Provide the [x, y] coordinate of the cell's center where the given text is located.  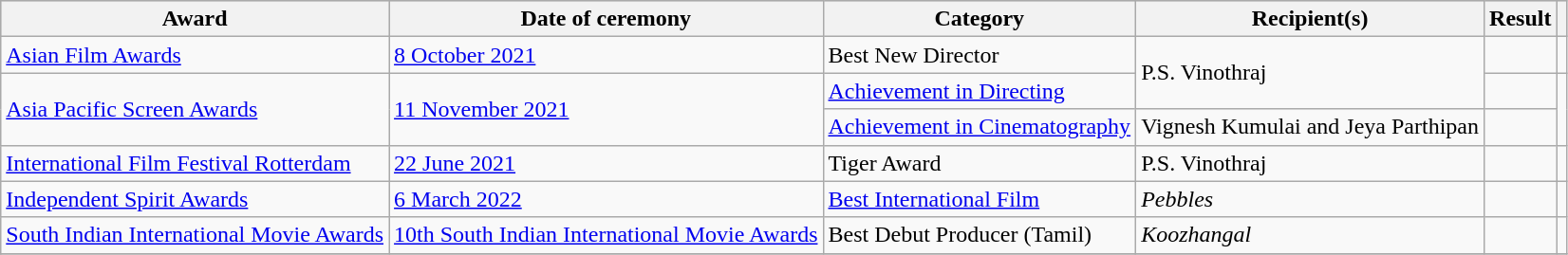
Result [1521, 19]
Independent Spirit Awards [196, 199]
Achievement in Cinematography [980, 127]
Achievement in Directing [980, 91]
Pebbles [1310, 199]
Best New Director [980, 55]
Recipient(s) [1310, 19]
Asia Pacific Screen Awards [196, 109]
South Indian International Movie Awards [196, 235]
6 March 2022 [606, 199]
Award [196, 19]
22 June 2021 [606, 163]
8 October 2021 [606, 55]
Tiger Award [980, 163]
Asian Film Awards [196, 55]
Best International Film [980, 199]
10th South Indian International Movie Awards [606, 235]
11 November 2021 [606, 109]
Date of ceremony [606, 19]
Category [980, 19]
Vignesh Kumulai and Jeya Parthipan [1310, 127]
International Film Festival Rotterdam [196, 163]
Best Debut Producer (Tamil) [980, 235]
Koozhangal [1310, 235]
